Return the [x, y] coordinate for the center point of the cell that contains the specified text.  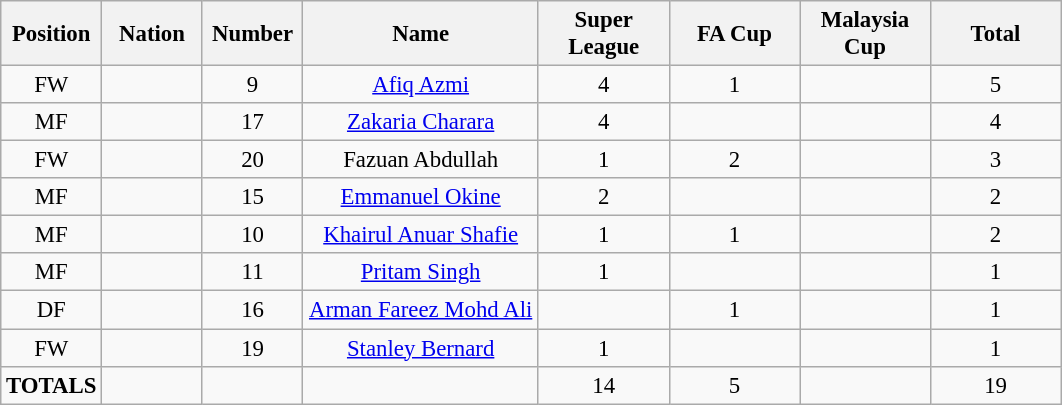
Arman Fareez Mohd Ali [421, 310]
20 [252, 160]
Name [421, 34]
Total [996, 34]
16 [252, 310]
Khairul Anuar Shafie [421, 235]
14 [604, 385]
DF [52, 310]
11 [252, 273]
17 [252, 122]
10 [252, 235]
15 [252, 197]
Super League [604, 34]
TOTALS [52, 385]
Malaysia Cup [866, 34]
Emmanuel Okine [421, 197]
Nation [152, 34]
FA Cup [734, 34]
Position [52, 34]
Fazuan Abdullah [421, 160]
Number [252, 34]
9 [252, 85]
Afiq Azmi [421, 85]
3 [996, 160]
Stanley Bernard [421, 348]
Zakaria Charara [421, 122]
Pritam Singh [421, 273]
